Scan for the cell matching the given text and deliver its (x, y) coordinate at center. 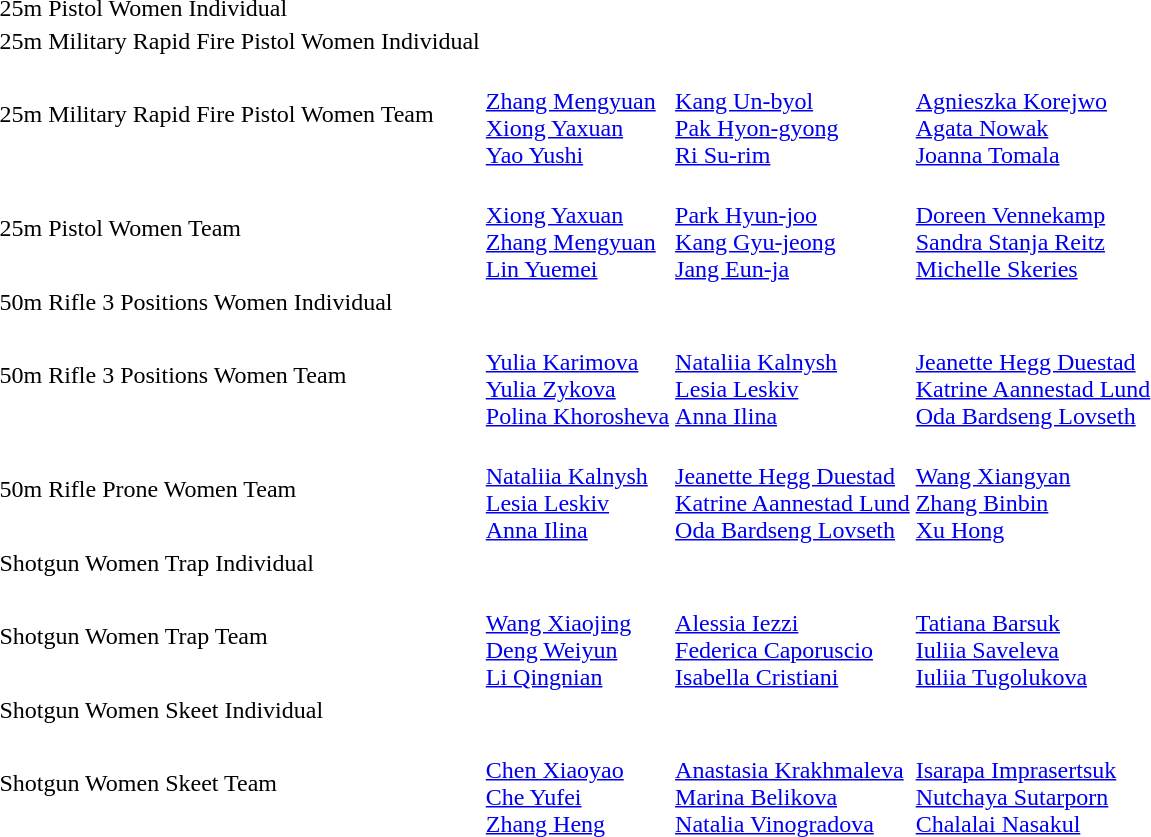
Park Hyun-jooKang Gyu-jeongJang Eun-ja (793, 228)
Zhang MengyuanXiong YaxuanYao Yushi (577, 114)
Jeanette Hegg DuestadKatrine Aannestad LundOda Bardseng Lovseth (793, 490)
Wang XiaojingDeng WeiyunLi Qingnian (577, 636)
Kang Un-byolPak Hyon-gyongRi Su-rim (793, 114)
Alessia IezziFederica CaporuscioIsabella Cristiani (793, 636)
Yulia KarimovaYulia ZykovaPolina Khorosheva (577, 376)
Xiong YaxuanZhang MengyuanLin Yuemei (577, 228)
